Determine the (x, y) coordinate at the center of the cell enclosing the given text.  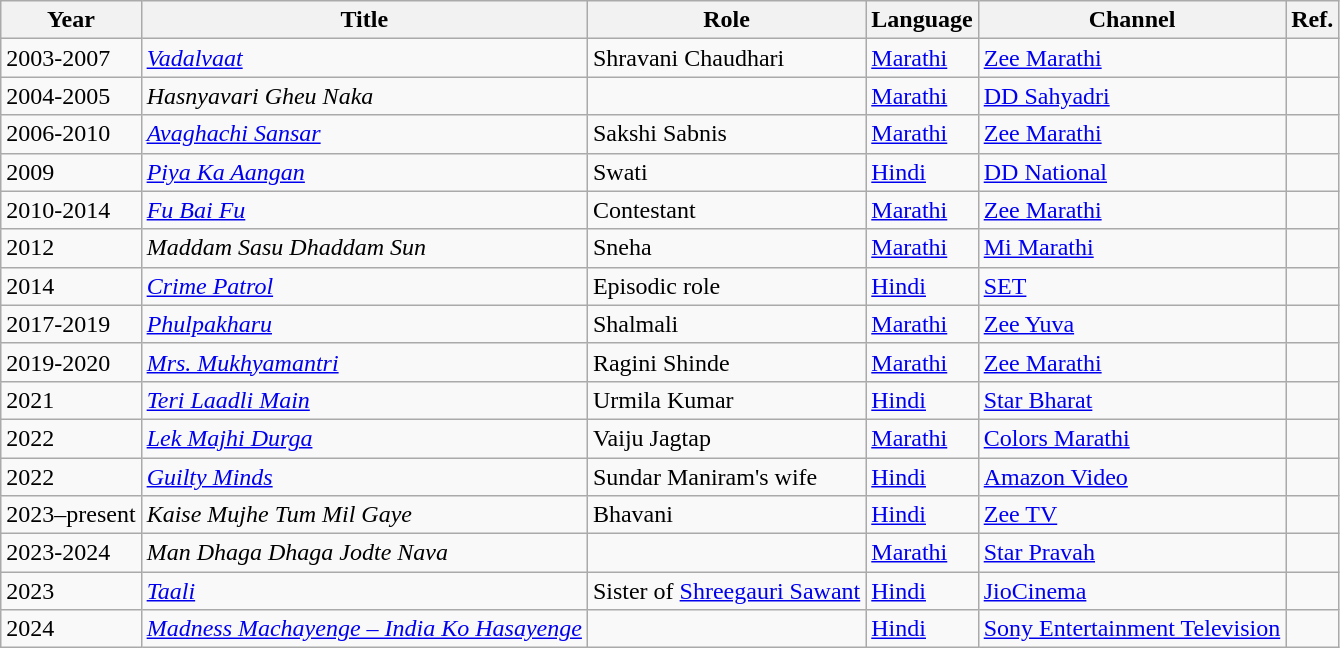
Sundar Maniram's wife (726, 477)
Ref. (1312, 20)
Mi Marathi (1132, 248)
Taali (364, 591)
Man Dhaga Dhaga Jodte Nava (364, 553)
Year (71, 20)
Sony Entertainment Television (1132, 629)
Language (922, 20)
Zee Yuva (1132, 324)
Madness Machayenge – India Ko Hasayenge (364, 629)
Ragini Shinde (726, 362)
Colors Marathi (1132, 438)
Zee TV (1132, 515)
Kaise Mujhe Tum Mil Gaye (364, 515)
Contestant (726, 210)
Bhavani (726, 515)
2023-2024 (71, 553)
Guilty Minds (364, 477)
2017-2019 (71, 324)
2021 (71, 400)
2019-2020 (71, 362)
2023–present (71, 515)
Sneha (726, 248)
Title (364, 20)
2014 (71, 286)
2006-2010 (71, 134)
DD Sahyadri (1132, 96)
Swati (726, 172)
2024 (71, 629)
Amazon Video (1132, 477)
Avaghachi Sansar (364, 134)
Phulpakharu (364, 324)
Mrs. Mukhyamantri (364, 362)
Maddam Sasu Dhaddam Sun (364, 248)
2023 (71, 591)
2003-2007 (71, 58)
Urmila Kumar (726, 400)
SET (1132, 286)
Shalmali (726, 324)
Vadalvaat (364, 58)
Episodic role (726, 286)
Star Pravah (1132, 553)
Role (726, 20)
Star Bharat (1132, 400)
Shravani Chaudhari (726, 58)
Lek Majhi Durga (364, 438)
2012 (71, 248)
Channel (1132, 20)
2004-2005 (71, 96)
Sister of Shreegauri Sawant (726, 591)
Fu Bai Fu (364, 210)
2010-2014 (71, 210)
DD National (1132, 172)
2009 (71, 172)
Crime Patrol (364, 286)
Hasnyavari Gheu Naka (364, 96)
Teri Laadli Main (364, 400)
Piya Ka Aangan (364, 172)
Vaiju Jagtap (726, 438)
JioCinema (1132, 591)
Sakshi Sabnis (726, 134)
